Identify which cell holds the provided text, then report its [x, y] central coordinate. 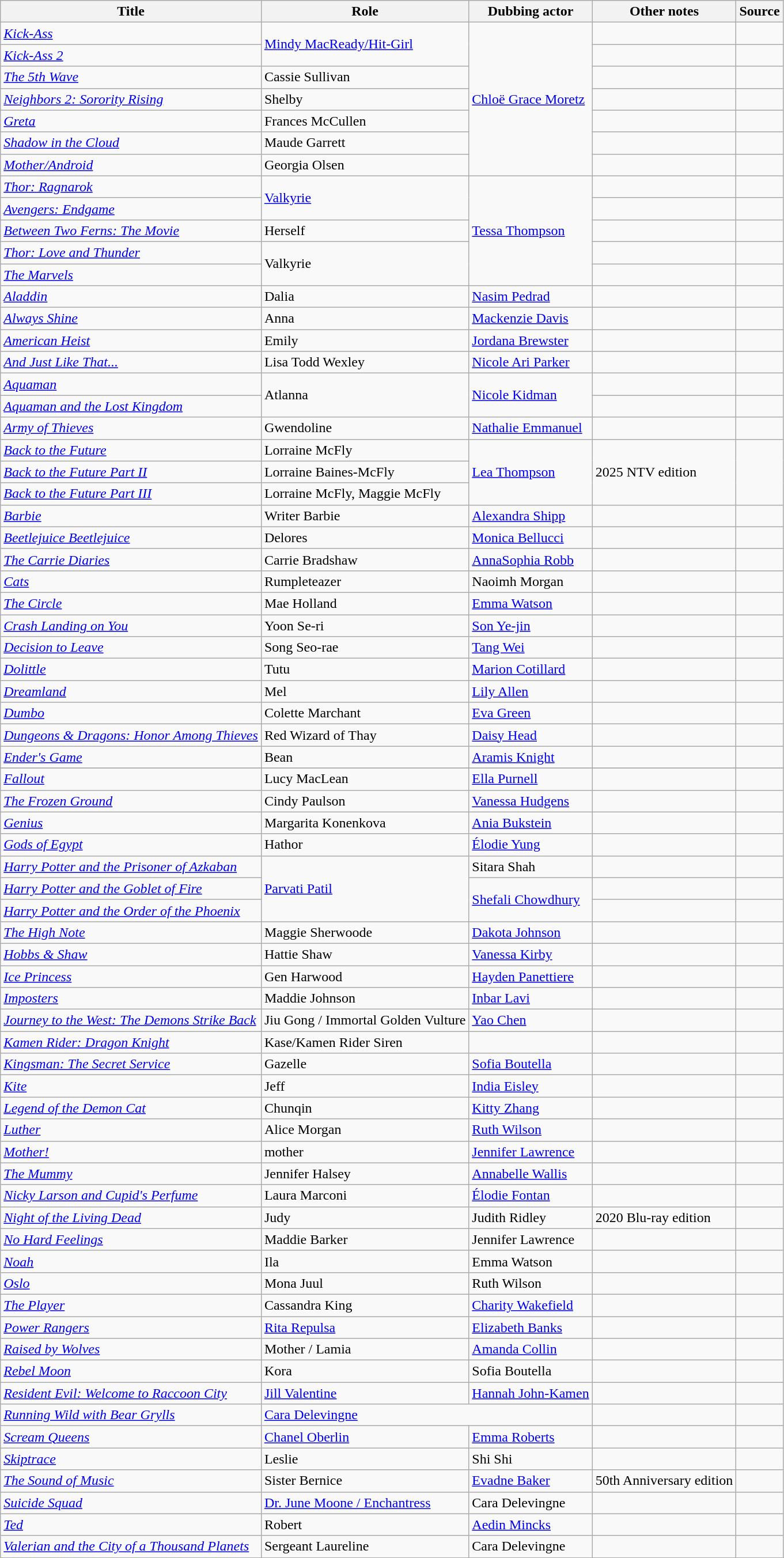
The Circle [131, 603]
Ania Bukstein [531, 823]
Avengers: Endgame [131, 209]
Rebel Moon [131, 1371]
Hathor [365, 845]
Lucy MacLean [365, 779]
Maddie Johnson [365, 999]
Source [759, 12]
Gwendoline [365, 428]
Nasim Pedrad [531, 297]
AnnaSophia Robb [531, 559]
Dakota Johnson [531, 932]
Kase/Kamen Rider Siren [365, 1042]
2025 NTV edition [664, 472]
Raised by Wolves [131, 1349]
Ella Purnell [531, 779]
Lily Allen [531, 691]
The Player [131, 1305]
Carrie Bradshaw [365, 559]
Beetlejuice Beetlejuice [131, 538]
Imposters [131, 999]
Ted [131, 1525]
Legend of the Demon Cat [131, 1108]
50th Anniversary edition [664, 1481]
mother [365, 1152]
Jill Valentine [365, 1393]
Harry Potter and the Order of the Phoenix [131, 910]
Lorraine McFly, Maggie McFly [365, 494]
Kick-Ass 2 [131, 55]
Night of the Living Dead [131, 1217]
Chunqin [365, 1108]
Shefali Chowdhury [531, 899]
Nicole Kidman [531, 395]
Robert [365, 1525]
Lorraine Baines-McFly [365, 472]
Herself [365, 230]
Nicole Ari Parker [531, 362]
Naoimh Morgan [531, 581]
Sister Bernice [365, 1481]
Hayden Panettiere [531, 977]
Ender's Game [131, 757]
Jennifer Halsey [365, 1174]
Greta [131, 121]
Role [365, 12]
Scream Queens [131, 1437]
Fallout [131, 779]
Ila [365, 1261]
Sitara Shah [531, 867]
Noah [131, 1261]
Vanessa Hudgens [531, 801]
Dreamland [131, 691]
Maddie Barker [365, 1239]
Maggie Sherwoode [365, 932]
Mother/Android [131, 165]
Jiu Gong / Immortal Golden Vulture [365, 1020]
Aquaman [131, 384]
Tang Wei [531, 648]
Elizabeth Banks [531, 1327]
Yao Chen [531, 1020]
Daisy Head [531, 735]
Tessa Thompson [531, 230]
Rumpleteazer [365, 581]
Élodie Fontan [531, 1196]
Parvati Patil [365, 888]
Journey to the West: The Demons Strike Back [131, 1020]
Marion Cotillard [531, 670]
Genius [131, 823]
Dalia [365, 297]
Frances McCullen [365, 121]
Kick-Ass [131, 33]
Dungeons & Dragons: Honor Among Thieves [131, 735]
Gen Harwood [365, 977]
Between Two Ferns: The Movie [131, 230]
Other notes [664, 12]
The Carrie Diaries [131, 559]
Amanda Collin [531, 1349]
Red Wizard of Thay [365, 735]
Always Shine [131, 319]
Mae Holland [365, 603]
Georgia Olsen [365, 165]
India Eisley [531, 1086]
Margarita Konenkova [365, 823]
The Mummy [131, 1174]
Lorraine McFly [365, 450]
The Sound of Music [131, 1481]
Aquaman and the Lost Kingdom [131, 406]
Cats [131, 581]
Alice Morgan [365, 1130]
Decision to Leave [131, 648]
Hobbs & Shaw [131, 954]
Aedin Mincks [531, 1525]
Mother / Lamia [365, 1349]
Delores [365, 538]
Crash Landing on You [131, 625]
Dumbo [131, 713]
Dr. June Moone / Enchantress [365, 1503]
Maude Garrett [365, 143]
Harry Potter and the Prisoner of Azkaban [131, 867]
Aladdin [131, 297]
The High Note [131, 932]
Judith Ridley [531, 1217]
Shelby [365, 99]
Back to the Future Part III [131, 494]
Skiptrace [131, 1459]
Kite [131, 1086]
Valerian and the City of a Thousand Planets [131, 1546]
Jeff [365, 1086]
Eva Green [531, 713]
Running Wild with Bear Grylls [131, 1415]
Anna [365, 319]
Back to the Future Part II [131, 472]
Bean [365, 757]
Harry Potter and the Goblet of Fire [131, 888]
Inbar Lavi [531, 999]
No Hard Feelings [131, 1239]
Title [131, 12]
Army of Thieves [131, 428]
Oslo [131, 1283]
Back to the Future [131, 450]
Kingsman: The Secret Service [131, 1064]
Resident Evil: Welcome to Raccoon City [131, 1393]
Charity Wakefield [531, 1305]
Dolittle [131, 670]
Song Seo-rae [365, 648]
Jordana Brewster [531, 341]
Alexandra Shipp [531, 516]
The Marvels [131, 275]
Laura Marconi [365, 1196]
Gods of Egypt [131, 845]
American Heist [131, 341]
Rita Repulsa [365, 1327]
Barbie [131, 516]
Yoon Se-ri [365, 625]
Hannah John-Kamen [531, 1393]
Lisa Todd Wexley [365, 362]
Vanessa Kirby [531, 954]
Neighbors 2: Sorority Rising [131, 99]
Gazelle [365, 1064]
Élodie Yung [531, 845]
Shi Shi [531, 1459]
Kora [365, 1371]
Kitty Zhang [531, 1108]
Chloë Grace Moretz [531, 99]
Mel [365, 691]
Annabelle Wallis [531, 1174]
And Just Like That... [131, 362]
Shadow in the Cloud [131, 143]
Evadne Baker [531, 1481]
Kamen Rider: Dragon Knight [131, 1042]
Emma Roberts [531, 1437]
Suicide Squad [131, 1503]
Monica Bellucci [531, 538]
Emily [365, 341]
Thor: Ragnarok [131, 187]
Cassie Sullivan [365, 77]
Nicky Larson and Cupid's Perfume [131, 1196]
Mindy MacReady/Hit-Girl [365, 44]
Writer Barbie [365, 516]
Judy [365, 1217]
The 5th Wave [131, 77]
Cassandra King [365, 1305]
Aramis Knight [531, 757]
Son Ye-jin [531, 625]
Atlanna [365, 395]
The Frozen Ground [131, 801]
Mona Juul [365, 1283]
Lea Thompson [531, 472]
Mother! [131, 1152]
2020 Blu-ray edition [664, 1217]
Tutu [365, 670]
Chanel Oberlin [365, 1437]
Cindy Paulson [365, 801]
Sergeant Laureline [365, 1546]
Dubbing actor [531, 12]
Power Rangers [131, 1327]
Colette Marchant [365, 713]
Luther [131, 1130]
Ice Princess [131, 977]
Mackenzie Davis [531, 319]
Leslie [365, 1459]
Hattie Shaw [365, 954]
Thor: Love and Thunder [131, 252]
Nathalie Emmanuel [531, 428]
